Provide the [X, Y] coordinate of the cell's center where the given text is located.  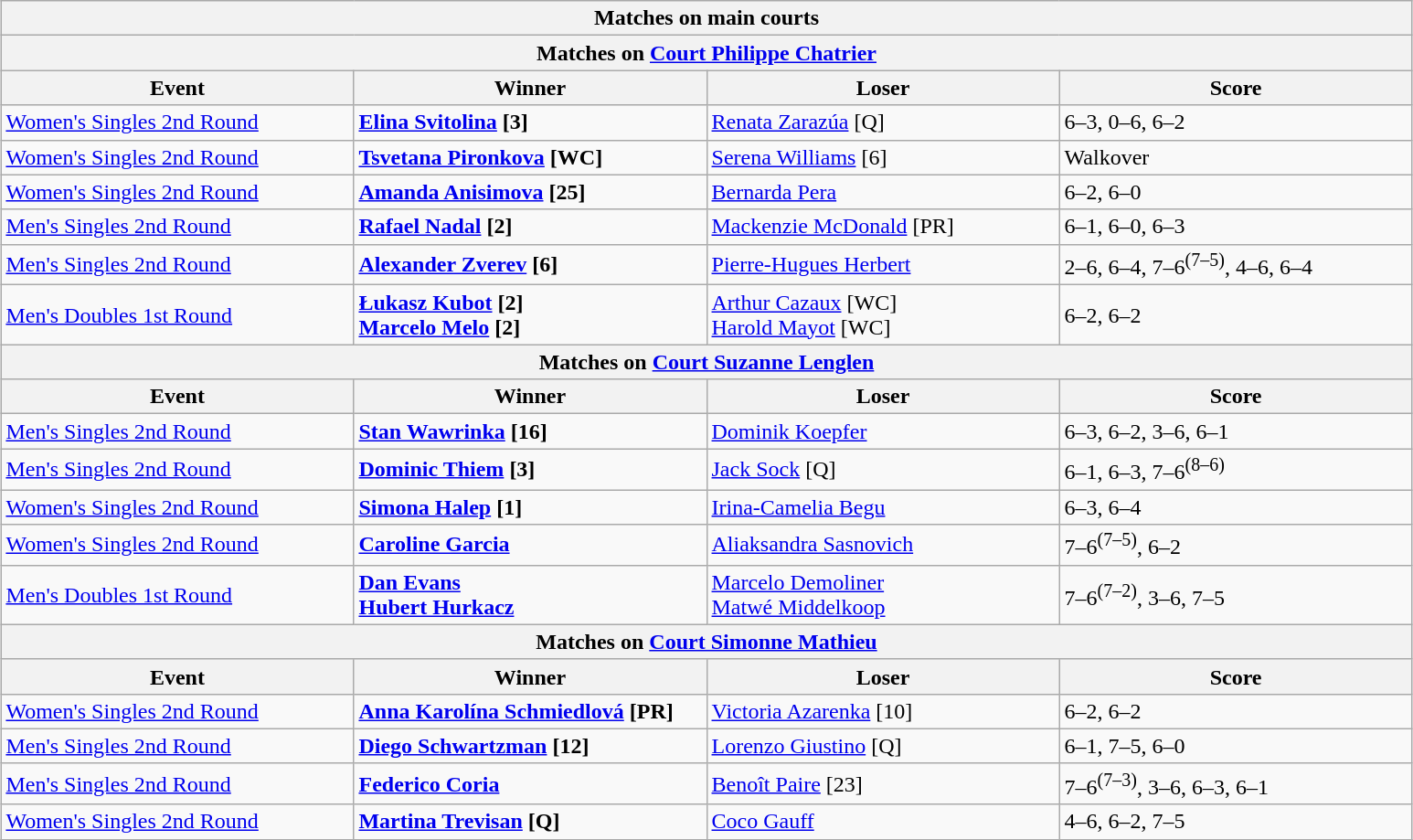
Simona Halep [1] [530, 507]
Aliaksandra Sasnovich [883, 545]
7–6(7–3), 3–6, 6–3, 6–1 [1236, 784]
Łukasz Kubot [2] Marcelo Melo [2] [530, 314]
Martina Trevisan [Q] [530, 822]
6–3, 6–2, 3–6, 6–1 [1236, 431]
Bernarda Pera [883, 192]
Matches on Court Philippe Chatrier [706, 53]
Irina-Camelia Begu [883, 507]
Walkover [1236, 157]
Anna Karolína Schmiedlová [PR] [530, 711]
6–3, 0–6, 6–2 [1236, 122]
Lorenzo Giustino [Q] [883, 746]
7–6(7–5), 6–2 [1236, 545]
4–6, 6–2, 7–5 [1236, 822]
Dominik Koepfer [883, 431]
6–3, 6–4 [1236, 507]
Jack Sock [Q] [883, 470]
Tsvetana Pironkova [WC] [530, 157]
Coco Gauff [883, 822]
Diego Schwartzman [12] [530, 746]
Arthur Cazaux [WC] Harold Mayot [WC] [883, 314]
Matches on Court Simonne Mathieu [706, 642]
Marcelo Demoliner Matwé Middelkoop [883, 594]
6–1, 6–3, 7–6(8–6) [1236, 470]
Federico Coria [530, 784]
Matches on Court Suzanne Lenglen [706, 362]
7–6(7–2), 3–6, 7–5 [1236, 594]
Elina Svitolina [3] [530, 122]
Dan Evans Hubert Hurkacz [530, 594]
6–1, 6–0, 6–3 [1236, 227]
Alexander Zverev [6] [530, 265]
Rafael Nadal [2] [530, 227]
2–6, 6–4, 7–6(7–5), 4–6, 6–4 [1236, 265]
Dominic Thiem [3] [530, 470]
Pierre-Hugues Herbert [883, 265]
Matches on main courts [706, 18]
Mackenzie McDonald [PR] [883, 227]
Stan Wawrinka [16] [530, 431]
Serena Williams [6] [883, 157]
6–2, 6–0 [1236, 192]
Benoît Paire [23] [883, 784]
6–1, 7–5, 6–0 [1236, 746]
Victoria Azarenka [10] [883, 711]
Amanda Anisimova [25] [530, 192]
Caroline Garcia [530, 545]
Renata Zarazúa [Q] [883, 122]
